Find where the given text appears and provide that cell's center as (X, Y) coordinate. 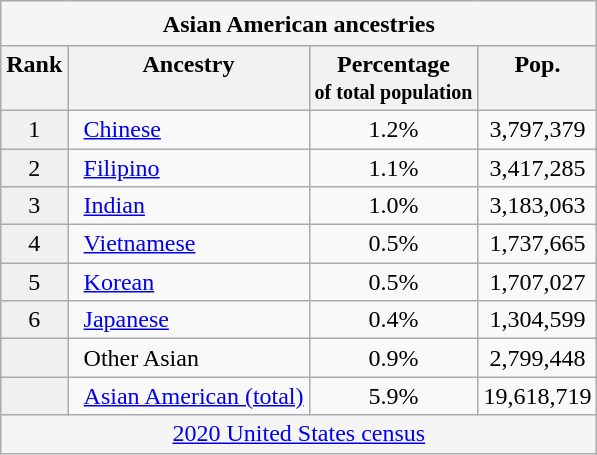
1 (34, 129)
4 (34, 244)
3,417,285 (538, 168)
Rank (34, 78)
1.1% (394, 168)
3,797,379 (538, 129)
Indian (188, 206)
2020 United States census (299, 434)
19,618,719 (538, 396)
Pop. (538, 78)
1.0% (394, 206)
3,183,063 (538, 206)
1.2% (394, 129)
1,304,599 (538, 320)
0.4% (394, 320)
2,799,448 (538, 358)
Other Asian (188, 358)
1,737,665 (538, 244)
1,707,027 (538, 282)
5.9% (394, 396)
Vietnamese (188, 244)
2 (34, 168)
Filipino (188, 168)
Percentageof total population (394, 78)
Korean (188, 282)
3 (34, 206)
Asian American (total) (188, 396)
0.9% (394, 358)
Ancestry (188, 78)
Asian American ancestries (299, 24)
Chinese (188, 129)
6 (34, 320)
Japanese (188, 320)
5 (34, 282)
